For the text-containing cell, return its midpoint in (X, Y) coordinate format. 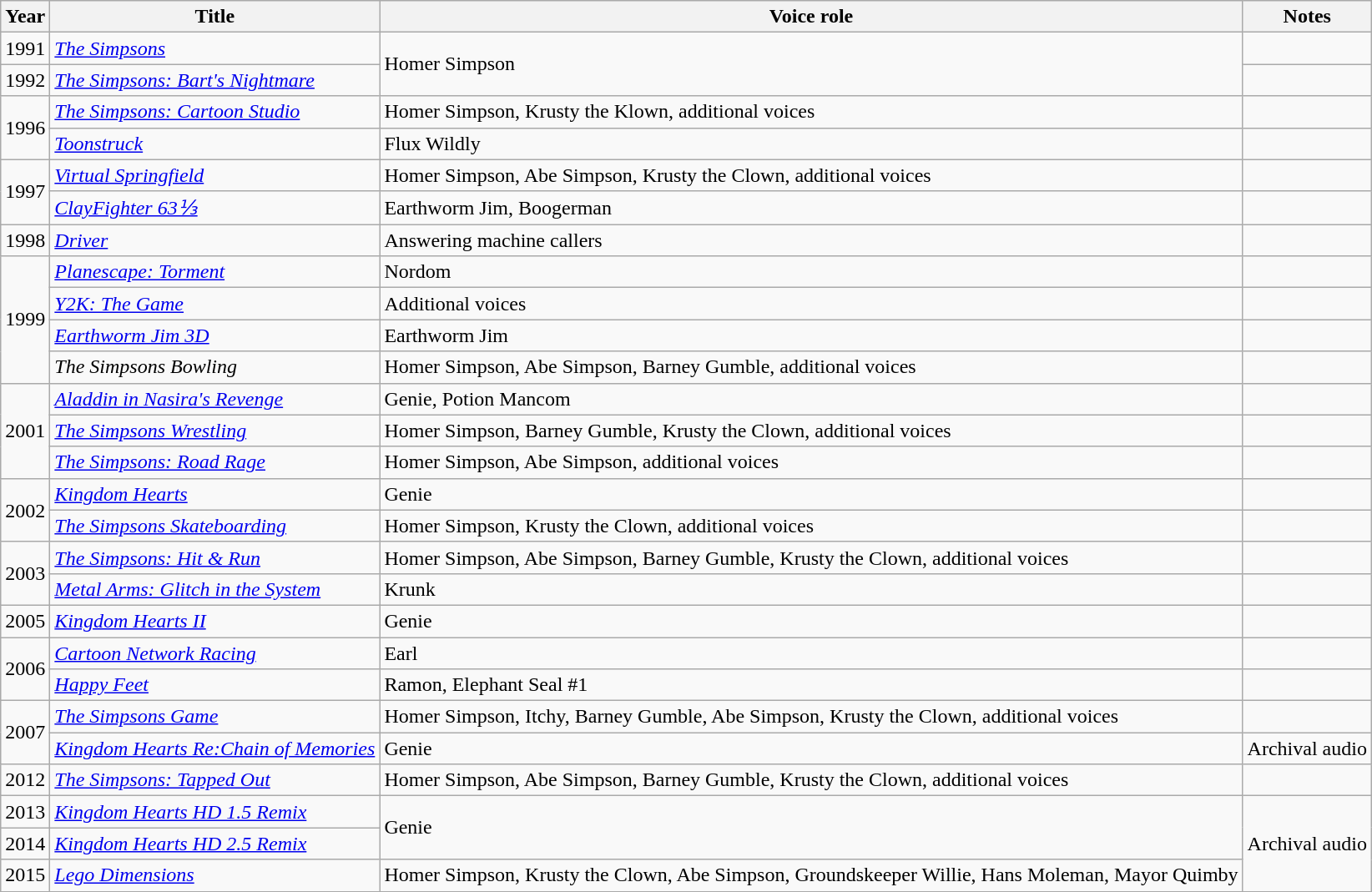
Answering machine callers (811, 240)
Homer Simpson, Itchy, Barney Gumble, Abe Simpson, Krusty the Clown, additional voices (811, 717)
Homer Simpson, Barney Gumble, Krusty the Clown, additional voices (811, 431)
Flux Wildly (811, 144)
Voice role (811, 17)
The Simpsons Skateboarding (215, 526)
Homer Simpson, Krusty the Klown, additional voices (811, 112)
1997 (25, 192)
Lego Dimensions (215, 875)
Toonstruck (215, 144)
Planescape: Torment (215, 272)
2005 (25, 621)
ClayFighter 63⅓ (215, 208)
Additional voices (811, 304)
1999 (25, 320)
Homer Simpson, Krusty the Clown, additional voices (811, 526)
Homer Simpson, Abe Simpson, Krusty the Clown, additional voices (811, 175)
Kingdom Hearts (215, 494)
The Simpsons: Bart's Nightmare (215, 80)
Kingdom Hearts Re:Chain of Memories (215, 748)
Krunk (811, 589)
2015 (25, 875)
Homer Simpson, Abe Simpson, Barney Gumble, additional voices (811, 367)
Kingdom Hearts HD 1.5 Remix (215, 812)
Year (25, 17)
Kingdom Hearts II (215, 621)
Happy Feet (215, 685)
Aladdin in Nasira's Revenge (215, 399)
Nordom (811, 272)
The Simpsons Bowling (215, 367)
The Simpsons: Hit & Run (215, 557)
Earl (811, 653)
2002 (25, 510)
Kingdom Hearts HD 2.5 Remix (215, 844)
Genie, Potion Mancom (811, 399)
1996 (25, 128)
2003 (25, 573)
2001 (25, 431)
Y2K: The Game (215, 304)
2012 (25, 780)
2014 (25, 844)
Ramon, Elephant Seal #1 (811, 685)
The Simpsons (215, 48)
The Simpsons: Cartoon Studio (215, 112)
Homer Simpson (811, 64)
2013 (25, 812)
Metal Arms: Glitch in the System (215, 589)
Homer Simpson, Krusty the Clown, Abe Simpson, Groundskeeper Willie, Hans Moleman, Mayor Quimby (811, 875)
Driver (215, 240)
1998 (25, 240)
2007 (25, 733)
The Simpsons: Tapped Out (215, 780)
Earthworm Jim (811, 335)
Earthworm Jim, Boogerman (811, 208)
Title (215, 17)
The Simpsons Game (215, 717)
1991 (25, 48)
Homer Simpson, Abe Simpson, additional voices (811, 462)
Virtual Springfield (215, 175)
Cartoon Network Racing (215, 653)
The Simpsons: Road Rage (215, 462)
The Simpsons Wrestling (215, 431)
1992 (25, 80)
2006 (25, 669)
Earthworm Jim 3D (215, 335)
Notes (1307, 17)
